Identify which cell holds the provided text, then report its [X, Y] central coordinate. 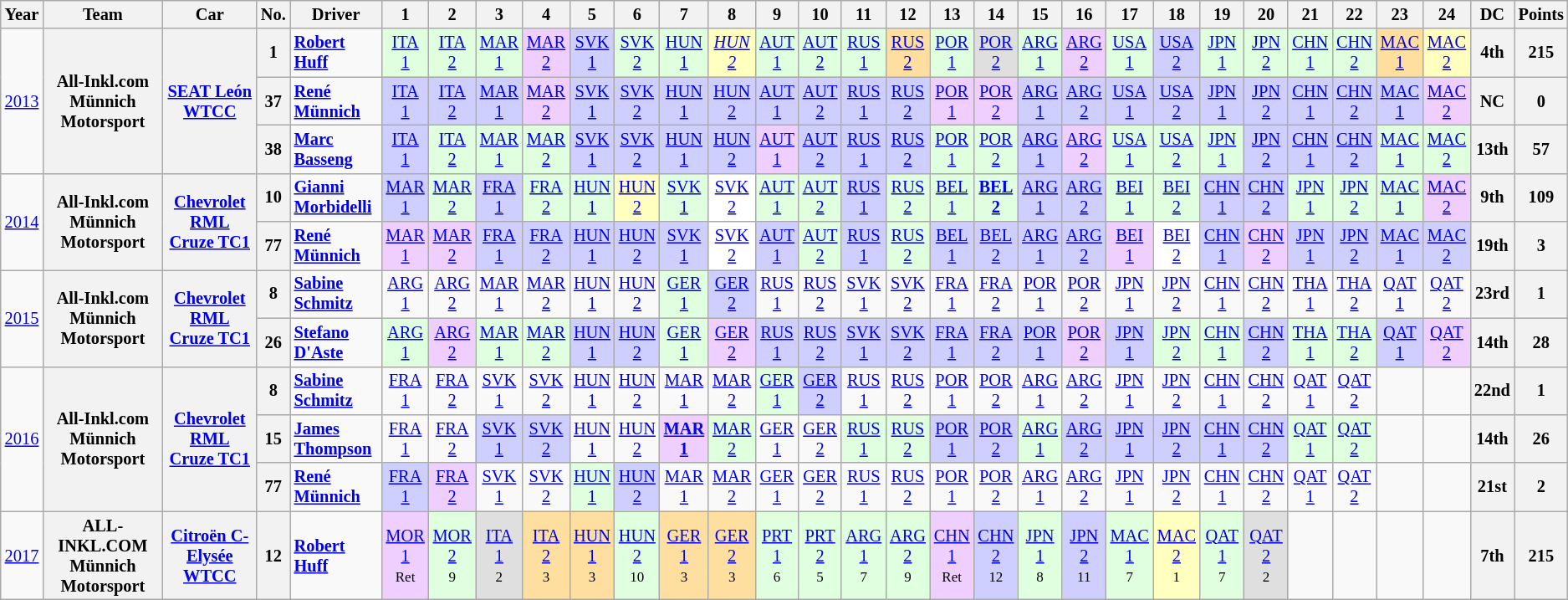
MOR29 [452, 556]
13 [952, 14]
PRT16 [777, 556]
Gianni Morbidelli [336, 197]
28 [1541, 342]
9 [777, 14]
Points [1541, 14]
QAT17 [1223, 556]
Citroën C-Elysée WTCC [210, 556]
Year [22, 14]
2016 [22, 438]
JPN18 [1040, 556]
MOR1Ret [406, 556]
7 [684, 14]
4 [546, 14]
19 [1223, 14]
James Thompson [336, 438]
37 [273, 101]
HUN13 [592, 556]
CHN212 [997, 556]
14 [997, 14]
Car [210, 14]
109 [1541, 197]
Driver [336, 14]
GER13 [684, 556]
CHN1Ret [952, 556]
ITA12 [499, 556]
ARG17 [863, 556]
PRT25 [820, 556]
MAC21 [1177, 556]
22nd [1492, 391]
4th [1492, 53]
23 [1400, 14]
22 [1355, 14]
23rd [1492, 294]
11 [863, 14]
ALL-INKL.COM Münnich Motorsport [102, 556]
GER23 [732, 556]
13th [1492, 149]
21st [1492, 487]
21 [1310, 14]
Team [102, 14]
No. [273, 14]
ITA23 [546, 556]
2014 [22, 221]
24 [1447, 14]
57 [1541, 149]
QAT22 [1266, 556]
20 [1266, 14]
6 [637, 14]
2013 [22, 100]
5 [592, 14]
2015 [22, 318]
7th [1492, 556]
MAC17 [1130, 556]
17 [1130, 14]
HUN210 [637, 556]
DC [1492, 14]
SEAT León WTCC [210, 100]
9th [1492, 197]
JPN211 [1084, 556]
0 [1541, 101]
38 [273, 149]
Marc Basseng [336, 149]
18 [1177, 14]
16 [1084, 14]
Stefano D'Aste [336, 342]
19th [1492, 246]
NC [1492, 101]
2017 [22, 556]
ARG29 [908, 556]
